Detect which cell encompasses the target text, then output its (X, Y) center coordinate. 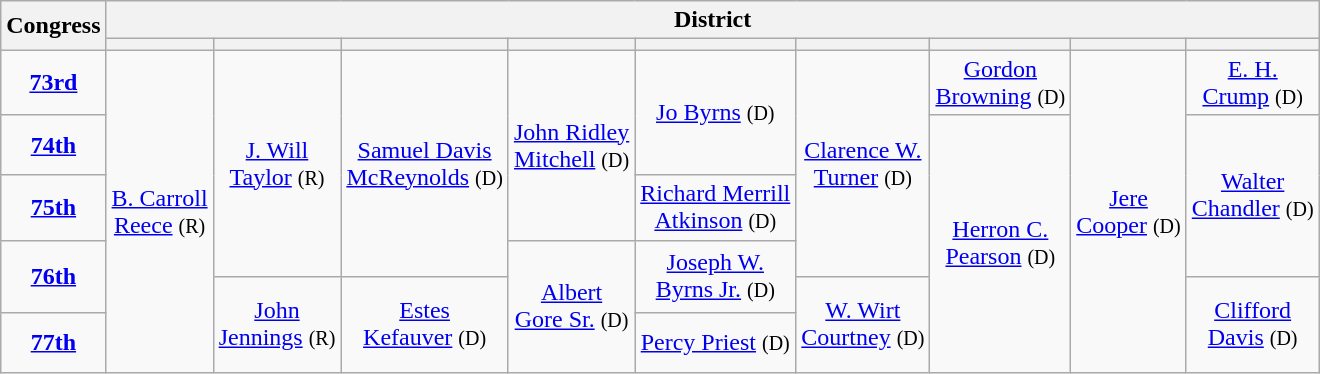
73rd (54, 82)
J. WillTaylor (R) (277, 163)
JohnJennings (R) (277, 324)
E. H.Crump (D) (1252, 82)
75th (54, 208)
Percy Priest (D) (716, 342)
W. WirtCourtney (D) (863, 324)
B. CarrollReece (R) (160, 211)
Richard MerrillAtkinson (D) (716, 208)
Herron C.Pearson (D) (1000, 244)
Jo Byrns (D) (716, 112)
EstesKefauver (D) (425, 324)
Joseph W.Byrns Jr. (D) (716, 276)
Congress (54, 26)
77th (54, 342)
Clarence W.Turner (D) (863, 163)
GordonBrowning (D) (1000, 82)
District (712, 20)
AlbertGore Sr. (D) (571, 306)
CliffordDavis (D) (1252, 324)
76th (54, 276)
Samuel DavisMcReynolds (D) (425, 163)
WalterChandler (D) (1252, 196)
John RidleyMitchell (D) (571, 145)
JereCooper (D) (1129, 211)
74th (54, 145)
